Provide the [x, y] coordinate of the cell's center where the given text is located.  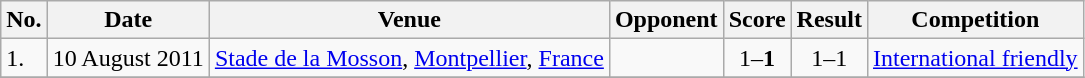
No. [24, 20]
Result [829, 20]
Venue [409, 20]
Opponent [666, 20]
Score [757, 20]
Stade de la Mosson, Montpellier, France [409, 58]
10 August 2011 [128, 58]
International friendly [975, 58]
Competition [975, 20]
Date [128, 20]
1. [24, 58]
